Output the (X, Y) coordinate of the center of the cell containing the given text.  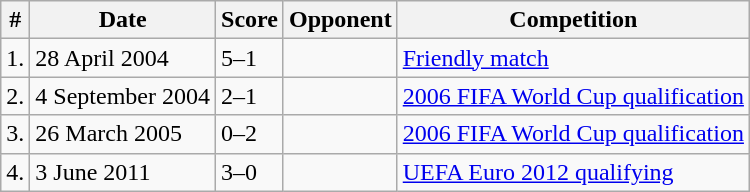
3–0 (250, 172)
4. (16, 172)
Friendly match (573, 58)
2–1 (250, 96)
UEFA Euro 2012 qualifying (573, 172)
0–2 (250, 134)
4 September 2004 (123, 96)
3 June 2011 (123, 172)
# (16, 20)
1. (16, 58)
Score (250, 20)
5–1 (250, 58)
2. (16, 96)
Opponent (340, 20)
Date (123, 20)
28 April 2004 (123, 58)
3. (16, 134)
26 March 2005 (123, 134)
Competition (573, 20)
